Return the [X, Y] coordinate for the center point of the cell that contains the specified text.  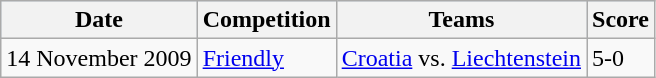
Friendly [266, 58]
Date [99, 20]
14 November 2009 [99, 58]
Score [620, 20]
Teams [461, 20]
5-0 [620, 58]
Croatia vs. Liechtenstein [461, 58]
Competition [266, 20]
